Return the (x, y) coordinate for the center point of the cell that contains the specified text.  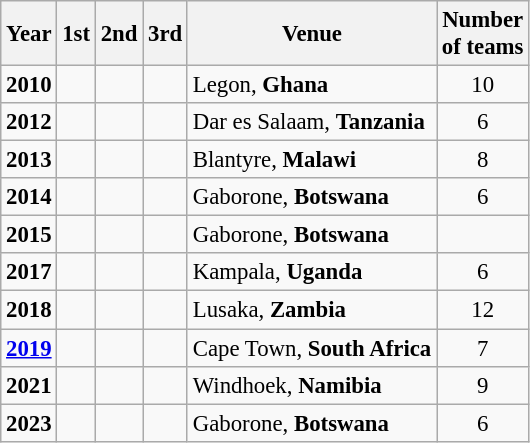
2017 (29, 273)
12 (483, 310)
2010 (29, 85)
Kampala, Uganda (312, 273)
2021 (29, 385)
Blantyre, Malawi (312, 160)
9 (483, 385)
1st (76, 34)
Year (29, 34)
2015 (29, 235)
7 (483, 348)
2023 (29, 423)
Legon, Ghana (312, 85)
8 (483, 160)
10 (483, 85)
3rd (166, 34)
Cape Town, South Africa (312, 348)
Venue (312, 34)
2014 (29, 197)
2nd (118, 34)
2018 (29, 310)
2012 (29, 122)
Windhoek, Namibia (312, 385)
2013 (29, 160)
Lusaka, Zambia (312, 310)
2019 (29, 348)
Numberof teams (483, 34)
Dar es Salaam, Tanzania (312, 122)
